Locate the cell with the specified text and output its (x, y) center coordinate. 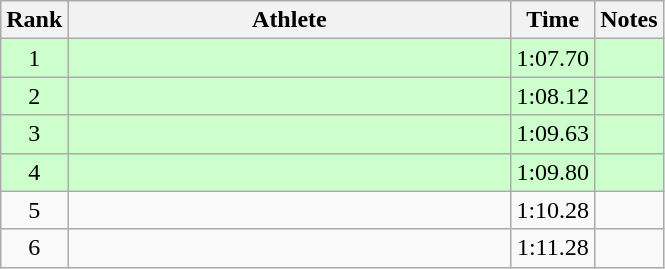
4 (34, 172)
1:11.28 (553, 248)
6 (34, 248)
1 (34, 58)
Notes (629, 20)
Athlete (290, 20)
Rank (34, 20)
1:07.70 (553, 58)
2 (34, 96)
Time (553, 20)
1:09.80 (553, 172)
5 (34, 210)
1:08.12 (553, 96)
1:10.28 (553, 210)
3 (34, 134)
1:09.63 (553, 134)
